Extract the (X, Y) coordinate from the center of the cell holding the provided text.  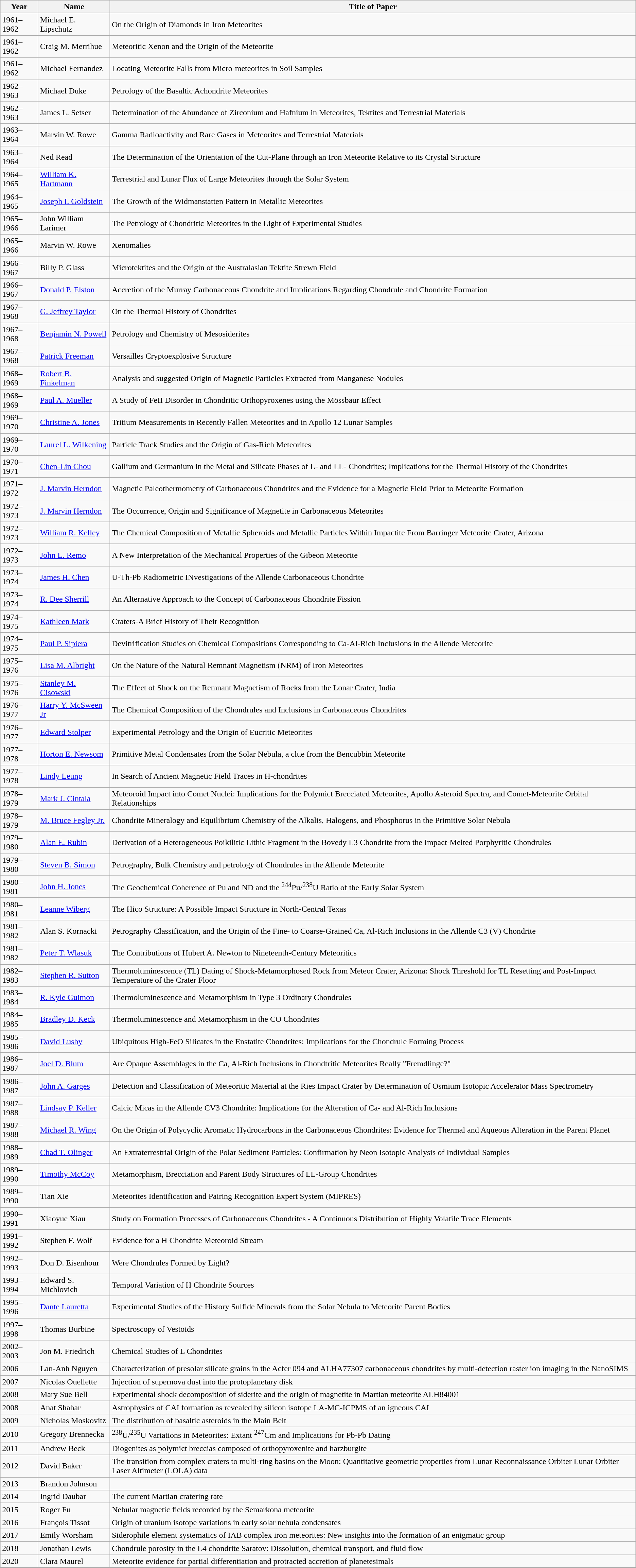
Tritium Measurements in Recently Fallen Meteorites and in Apollo 12 Lunar Samples (373, 422)
Microtektites and the Origin of the Australasian Tektite Strewn Field (373, 267)
Evidence for a H Chondrite Meteoroid Stream (373, 1241)
Year (19, 7)
Paul A. Mueller (74, 400)
2013 (19, 1484)
Experimental shock decomposition of siderite and the origin of magnetite in Martian meteorite ALH84001 (373, 1395)
A New Interpretation of the Mechanical Properties of the Gibeon Meteorite (373, 555)
Ned Read (74, 157)
Accretion of the Murray Carbonaceous Chondrite and Implications Regarding Chondrule and Chondrite Formation (373, 290)
Astrophysics of CAI formation as revealed by silicon isotope LA-MC-ICPMS of an igneous CAI (373, 1408)
Thomas Burbine (74, 1329)
Chad T. Olinger (74, 1152)
Locating Meteorite Falls from Micro-meteorites in Soil Samples (373, 69)
Jon M. Friedrich (74, 1351)
2018 (19, 1548)
Stephen R. Sutton (74, 975)
Alan S. Kornacki (74, 931)
Metamorphism, Brecciation and Parent Body Structures of LL-Group Chondrites (373, 1174)
Michael R. Wing (74, 1130)
2014 (19, 1497)
John A. Garges (74, 1086)
Michael Duke (74, 90)
2016 (19, 1522)
Meteorites Identification and Pairing Recognition Expert System (MIPRES) (373, 1196)
Robert B. Finkelman (74, 378)
In Search of Ancient Magnetic Field Traces in H-chondrites (373, 776)
An Extraterrestrial Origin of the Polar Sediment Particles: Confirmation by Neon Isotopic Analysis of Individual Samples (373, 1152)
G. Jeffrey Taylor (74, 312)
1991–1992 (19, 1241)
Lindsay P. Keller (74, 1108)
R. Kyle Guimon (74, 997)
1971–1972 (19, 489)
Peter T. Wlasuk (74, 953)
Lisa M. Albright (74, 666)
The Growth of the Widmanstatten Pattern in Metallic Meteorites (373, 201)
1970–1971 (19, 466)
Name (74, 7)
William K. Hartmann (74, 179)
Thermoluminescence and Metamorphism in Type 3 Ordinary Chondrules (373, 997)
Gallium and Germanium in the Metal and Silicate Phases of L- and LL- Chondrites; Implications for the Thermal History of the Chondrites (373, 466)
2011 (19, 1448)
2015 (19, 1510)
1985–1986 (19, 1041)
Petrology and Chemistry of Mesosiderites (373, 334)
Timothy McCoy (74, 1174)
R. Dee Sherrill (74, 599)
The Effect of Shock on the Remnant Magnetism of Rocks from the Lonar Crater, India (373, 688)
Patrick Freeman (74, 356)
Roger Fu (74, 1510)
Xenomalies (373, 245)
Michael E. Lipschutz (74, 24)
Emily Worsham (74, 1535)
The distribution of basaltic asteroids in the Main Belt (373, 1420)
Gregory Brennecka (74, 1434)
Michael Fernandez (74, 69)
Stanley M. Cisowski (74, 688)
M. Bruce Fegley Jr. (74, 821)
Chen-Lin Chou (74, 466)
David Baker (74, 1466)
Nicolas Ouellette (74, 1382)
2010 (19, 1434)
Christine A. Jones (74, 422)
Chondrite Mineralogy and Equilibrium Chemistry of the Alkalis, Halogens, and Phosphorus in the Primitive Solar Nebula (373, 821)
Petrology of the Basaltic Achondrite Meteorites (373, 90)
James L. Setser (74, 113)
Edward Stolper (74, 732)
U-Th-Pb Radiometric INvestigations of the Allende Carbonaceous Chondrite (373, 577)
Lindy Leung (74, 776)
On the Origin of Polycyclic Aromatic Hydrocarbons in the Carbonaceous Chondrites: Evidence for Thermal and Aqueous Alteration in the Parent Planet (373, 1130)
Ingrid Daubar (74, 1497)
Derivation of a Heterogeneous Poikilitic Lithic Fragment in the Bovedy L3 Chondrite from the Impact-Melted Porphyritic Chondrules (373, 842)
Edward S. Michlovich (74, 1285)
Were Chondrules Formed by Light? (373, 1262)
Primitive Metal Condensates from the Solar Nebula, a clue from the Bencubbin Meteorite (373, 754)
Petrography, Bulk Chemistry and petrology of Chondrules in the Allende Meteorite (373, 865)
Meteoritic Xenon and the Origin of the Meteorite (373, 46)
On the Thermal History of Chondrites (373, 312)
Mary Sue Bell (74, 1395)
Chondrule porosity in the L4 chondrite Saratov: Dissolution, chemical transport, and fluid flow (373, 1548)
An Alternative Approach to the Concept of Carbonaceous Chondrite Fission (373, 599)
2020 (19, 1561)
Harry Y. McSween Jr (74, 710)
Temporal Variation of H Chondrite Sources (373, 1285)
Xiaoyue Xiau (74, 1218)
Benjamin N. Powell (74, 334)
François Tissot (74, 1522)
Craters-A Brief History of Their Recognition (373, 621)
William R. Kelley (74, 533)
Billy P. Glass (74, 267)
Meteorite evidence for partial differentiation and protracted accretion of planetesimals (373, 1561)
Origin of uranium isotope variations in early solar nebula condensates (373, 1522)
Tian Xie (74, 1196)
John L. Remo (74, 555)
Andrew Beck (74, 1448)
The Petrology of Chondritic Meteorites in the Light of Experimental Studies (373, 223)
John William Larimer (74, 223)
Joseph I. Goldstein (74, 201)
The Occurrence, Origin and Significance of Magnetite in Carbonaceous Meteorites (373, 511)
Injection of supernova dust into the protoplanetary disk (373, 1382)
Experimental Studies of the History Sulfide Minerals from the Solar Nebula to Meteorite Parent Bodies (373, 1307)
The Contributions of Hubert A. Newton to Nineteenth-Century Meteoritics (373, 953)
2017 (19, 1535)
Calcic Micas in the Allende CV3 Chondrite: Implications for the Alteration of Ca- and Al-Rich Inclusions (373, 1108)
Terrestrial and Lunar Flux of Large Meteorites through the Solar System (373, 179)
2007 (19, 1382)
1997–1998 (19, 1329)
2012 (19, 1466)
Anat Shahar (74, 1408)
Thermoluminescence and Metamorphism in the CO Chondrites (373, 1020)
Particle Track Studies and the Origin of Gas-Rich Meteorites (373, 445)
1983–1984 (19, 997)
1988–1989 (19, 1152)
On the Origin of Diamonds in Iron Meteorites (373, 24)
Jonathan Lewis (74, 1548)
Steven B. Simon (74, 865)
John H. Jones (74, 886)
1993–1994 (19, 1285)
Alan E. Rubin (74, 842)
James H. Chen (74, 577)
1992–1993 (19, 1262)
Gamma Radioactivity and Rare Gases in Meteorites and Terrestrial Materials (373, 135)
Nebular magnetic fields recorded by the Semarkona meteorite (373, 1510)
Joel D. Blum (74, 1064)
Experimental Petrology and the Origin of Eucritic Meteorites (373, 732)
Study on Formation Processes of Carbonaceous Chondrites - A Continuous Distribution of Highly Volatile Trace Elements (373, 1218)
The Geochemical Coherence of Pu and ND and the 244Pu/238U Ratio of the Early Solar System (373, 886)
1984–1985 (19, 1020)
238U/235U Variations in Meteorites: Extant 247Cm and Implications for Pb-Pb Dating (373, 1434)
The Chemical Composition of the Chondrules and Inclusions in Carbonaceous Chondrites (373, 710)
Brandon Johnson (74, 1484)
On the Nature of the Natural Remnant Magnetism (NRM) of Iron Meteorites (373, 666)
Kathleen Mark (74, 621)
2009 (19, 1420)
Donald P. Elston (74, 290)
Determination of the Abundance of Zirconium and Hafnium in Meteorites, Tektites and Terrestrial Materials (373, 113)
2006 (19, 1369)
Diogenites as polymict breccias composed of orthopyroxenite and harzburgite (373, 1448)
Paul P. Sipiera (74, 644)
Devitrification Studies on Chemical Compositions Corresponding to Ca-Al-Rich Inclusions in the Allende Meteorite (373, 644)
A Study of FeII Disorder in Chondritic Orthopyroxenes using the Mössbaur Effect (373, 400)
1990–1991 (19, 1218)
Analysis and suggested Origin of Magnetic Particles Extracted from Manganese Nodules (373, 378)
Ubiquitous High-FeO Silicates in the Enstatite Chondrites: Implications for the Chondrule Forming Process (373, 1041)
Dante Lauretta (74, 1307)
2002–2003 (19, 1351)
Lan-Anh Nguyen (74, 1369)
Stephen F. Wolf (74, 1241)
The Determination of the Orientation of the Cut-Plane through an Iron Meteorite Relative to its Crystal Structure (373, 157)
Don D. Eisenhour (74, 1262)
Craig M. Merrihue (74, 46)
Detection and Classification of Meteoritic Material at the Ries Impact Crater by Determination of Osmium Isotopic Accelerator Mass Spectrometry (373, 1086)
Magnetic Paleothermometry of Carbonaceous Chondrites and the Evidence for a Magnetic Field Prior to Meteorite Formation (373, 489)
The current Martian cratering rate (373, 1497)
Spectroscopy of Vestoids (373, 1329)
Bradley D. Keck (74, 1020)
Leanne Wiberg (74, 909)
Petrography Classification, and the Origin of the Fine- to Coarse-Grained Ca, Al-Rich Inclusions in the Allende C3 (V) Chondrite (373, 931)
Mark J. Cintala (74, 798)
The Chemical Composition of Metallic Spheroids and Metallic Particles Within Impactite From Barringer Meteorite Crater, Arizona (373, 533)
Versailles Cryptoexplosive Structure (373, 356)
Are Opaque Assemblages in the Ca, Al-Rich Inclusions in Chondtritic Meteorites Really "Fremdlinge?" (373, 1064)
Clara Maurel (74, 1561)
Horton E. Newsom (74, 754)
1982–1983 (19, 975)
Nicholas Moskovitz (74, 1420)
Chemical Studies of L Chondrites (373, 1351)
The Hico Structure: A Possible Impact Structure in North-Central Texas (373, 909)
Title of Paper (373, 7)
Laurel L. Wilkening (74, 445)
David Lusby (74, 1041)
1995–1996 (19, 1307)
Siderophile element systematics of IAB complex iron meteorites: New insights into the formation of an enigmatic group (373, 1535)
